Find where the given text appears and provide that cell's center as [x, y] coordinate. 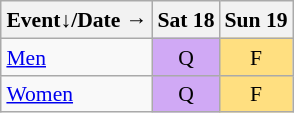
Men [76, 56]
Event↓/Date → [76, 20]
Sun 19 [256, 20]
Sat 18 [186, 20]
Women [76, 94]
